Locate the cell with the specified text and output its (X, Y) center coordinate. 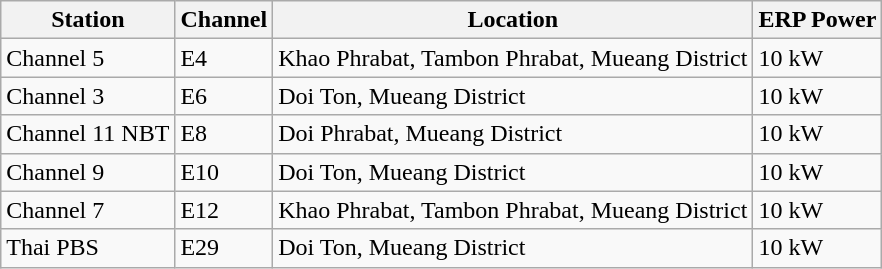
Channel 7 (88, 210)
E8 (224, 134)
Location (513, 20)
Channel 11 NBT (88, 134)
Station (88, 20)
E4 (224, 58)
E6 (224, 96)
E29 (224, 248)
Channel 5 (88, 58)
Channel 9 (88, 172)
Channel (224, 20)
Thai PBS (88, 248)
Channel 3 (88, 96)
ERP Power (818, 20)
Doi Phrabat, Mueang District (513, 134)
E10 (224, 172)
E12 (224, 210)
